Return (X, Y) of the center of cell containing provided text 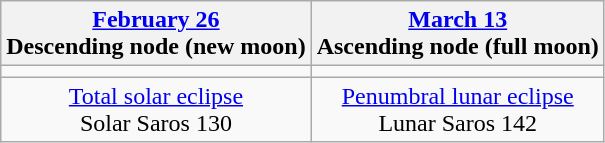
Penumbral lunar eclipseLunar Saros 142 (458, 110)
March 13Ascending node (full moon) (458, 34)
Total solar eclipseSolar Saros 130 (156, 110)
February 26Descending node (new moon) (156, 34)
